Return (X, Y) of the center of cell containing provided text 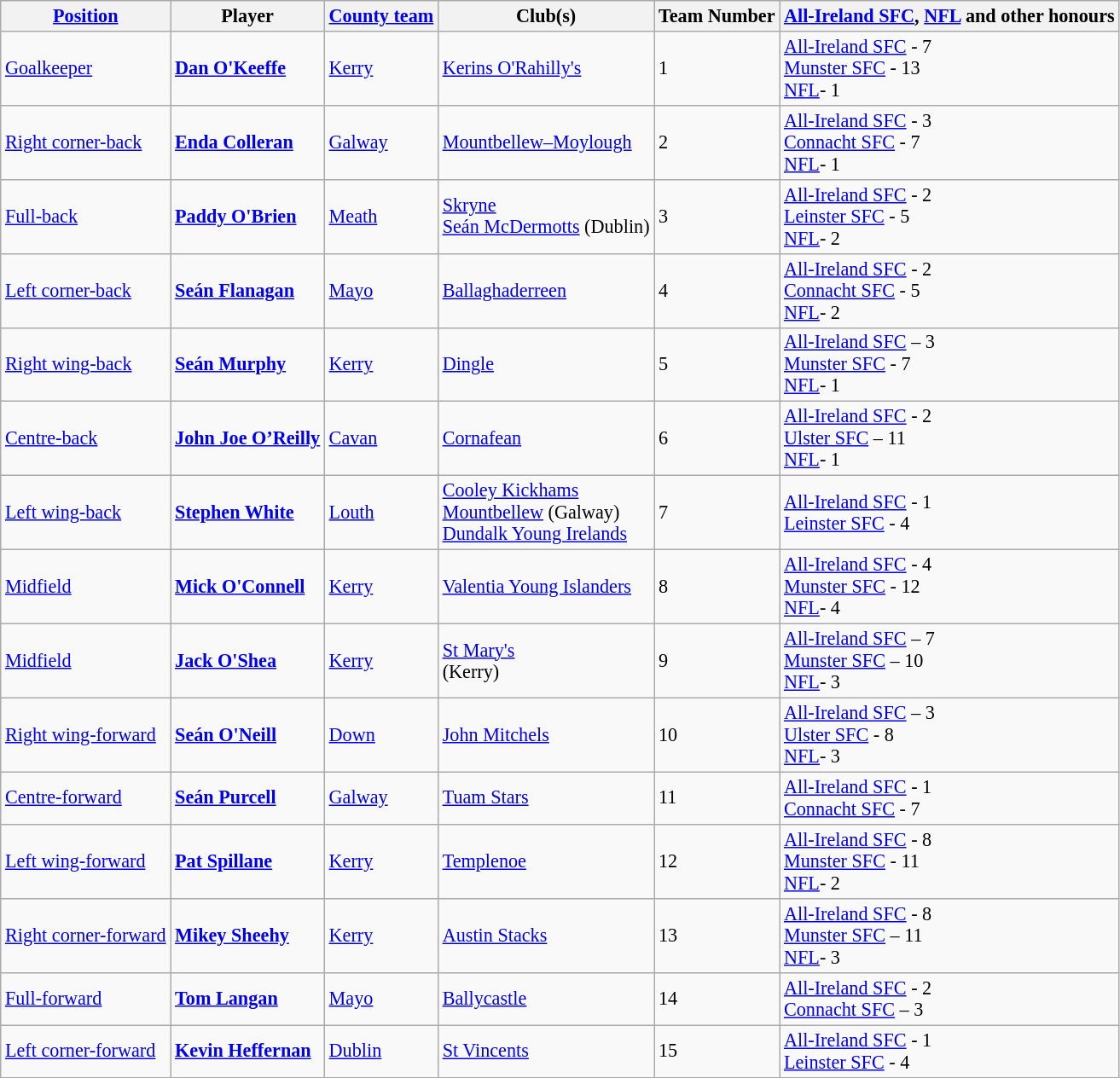
Mikey Sheehy (247, 935)
7 (717, 513)
All-Ireland SFC - 7 Munster SFC - 13 NFL- 1 (949, 68)
All-Ireland SFC – 3 Ulster SFC - 8 NFL- 3 (949, 735)
St Mary's (Kerry) (546, 660)
Position (85, 16)
Cornafean (546, 438)
Centre-forward (85, 798)
1 (717, 68)
10 (717, 735)
John Joe O’Reilly (247, 438)
Cooley Kickhams Mountbellew (Galway) Dundalk Young Irelands (546, 513)
Left wing-back (85, 513)
9 (717, 660)
Ballaghaderreen (546, 290)
All-Ireland SFC - 8 Munster SFC - 11 NFL- 2 (949, 861)
All-Ireland SFC – 7 Munster SFC – 10 NFL- 3 (949, 660)
Valentia Young Islanders (546, 587)
John Mitchels (546, 735)
5 (717, 365)
Stephen White (247, 513)
4 (717, 290)
All-Ireland SFC - 3 Connacht SFC - 7 NFL- 1 (949, 142)
14 (717, 998)
Full-back (85, 217)
2 (717, 142)
Skryne Seán McDermotts (Dublin) (546, 217)
Paddy O'Brien (247, 217)
Meath (380, 217)
Louth (380, 513)
Pat Spillane (247, 861)
Templenoe (546, 861)
Tom Langan (247, 998)
Right corner-forward (85, 935)
Seán Purcell (247, 798)
Mick O'Connell (247, 587)
Mountbellew–Moylough (546, 142)
Dublin (380, 1051)
All-Ireland SFC, NFL and other honours (949, 16)
Club(s) (546, 16)
Kevin Heffernan (247, 1051)
County team (380, 16)
13 (717, 935)
Dingle (546, 365)
Seán Murphy (247, 365)
Full-forward (85, 998)
3 (717, 217)
Cavan (380, 438)
Seán O'Neill (247, 735)
All-Ireland SFC - 2 Ulster SFC – 11 NFL- 1 (949, 438)
All-Ireland SFC – 3 Munster SFC - 7 NFL- 1 (949, 365)
Tuam Stars (546, 798)
All-Ireland SFC - 2 Leinster SFC - 5 NFL- 2 (949, 217)
All-Ireland SFC - 2 Connacht SFC - 5 NFL- 2 (949, 290)
Player (247, 16)
Kerins O'Rahilly's (546, 68)
All-Ireland SFC - 2 Connacht SFC – 3 (949, 998)
All-Ireland SFC - 4 Munster SFC - 12 NFL- 4 (949, 587)
All-Ireland SFC - 1 Connacht SFC - 7 (949, 798)
15 (717, 1051)
Left wing-forward (85, 861)
Right wing-forward (85, 735)
8 (717, 587)
11 (717, 798)
Jack O'Shea (247, 660)
Goalkeeper (85, 68)
Right wing-back (85, 365)
All-Ireland SFC - 8 Munster SFC – 11 NFL- 3 (949, 935)
Right corner-back (85, 142)
St Vincents (546, 1051)
Austin Stacks (546, 935)
Enda Colleran (247, 142)
Seán Flanagan (247, 290)
Left corner-forward (85, 1051)
Down (380, 735)
Left corner-back (85, 290)
12 (717, 861)
Dan O'Keeffe (247, 68)
6 (717, 438)
Ballycastle (546, 998)
Centre-back (85, 438)
Team Number (717, 16)
